Locate the cell with the specified text and output its [X, Y] center coordinate. 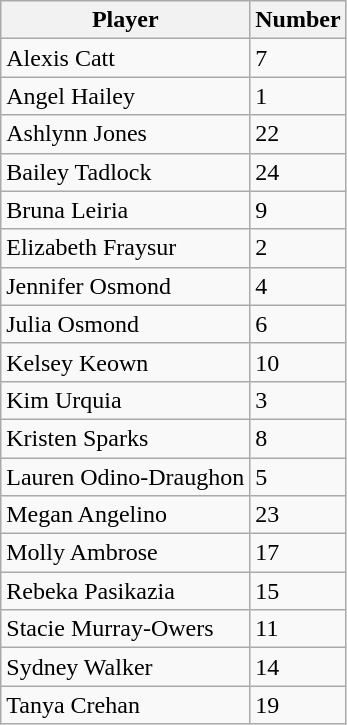
Rebeka Pasikazia [126, 591]
Megan Angelino [126, 515]
17 [298, 553]
1 [298, 96]
8 [298, 438]
Tanya Crehan [126, 705]
Kim Urquia [126, 400]
Kelsey Keown [126, 362]
9 [298, 210]
6 [298, 324]
3 [298, 400]
Jennifer Osmond [126, 286]
2 [298, 248]
Molly Ambrose [126, 553]
Angel Hailey [126, 96]
Bailey Tadlock [126, 172]
4 [298, 286]
11 [298, 629]
Alexis Catt [126, 58]
Elizabeth Fraysur [126, 248]
Sydney Walker [126, 667]
Bruna Leiria [126, 210]
14 [298, 667]
Stacie Murray-Owers [126, 629]
Ashlynn Jones [126, 134]
22 [298, 134]
10 [298, 362]
Lauren Odino-Draughon [126, 477]
15 [298, 591]
Player [126, 20]
23 [298, 515]
Number [298, 20]
5 [298, 477]
19 [298, 705]
Julia Osmond [126, 324]
24 [298, 172]
7 [298, 58]
Kristen Sparks [126, 438]
